Return the (X, Y) coordinate for the center point of the cell that contains the specified text.  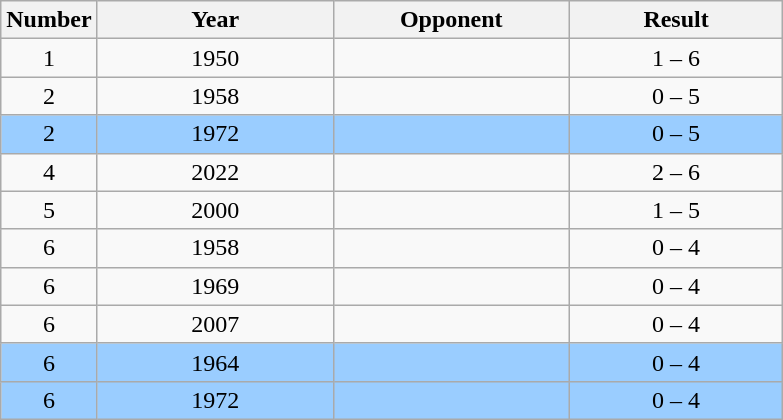
1 – 5 (676, 210)
2007 (215, 324)
Result (676, 20)
1 – 6 (676, 58)
2000 (215, 210)
1 (49, 58)
Number (49, 20)
Year (215, 20)
1964 (215, 362)
2 – 6 (676, 172)
4 (49, 172)
1969 (215, 286)
Opponent (451, 20)
1950 (215, 58)
5 (49, 210)
2022 (215, 172)
